Scan for the cell matching the given text and deliver its (x, y) coordinate at center. 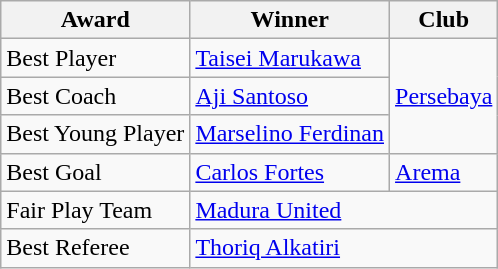
Best Young Player (96, 134)
Winner (290, 20)
Best Coach (96, 96)
Best Goal (96, 172)
Fair Play Team (96, 210)
Persebaya (444, 96)
Thoriq Alkatiri (344, 248)
Taisei Marukawa (290, 58)
Aji Santoso (290, 96)
Best Player (96, 58)
Marselino Ferdinan (290, 134)
Madura United (344, 210)
Award (96, 20)
Carlos Fortes (290, 172)
Arema (444, 172)
Club (444, 20)
Best Referee (96, 248)
